Detect which cell encompasses the target text, then output its [x, y] center coordinate. 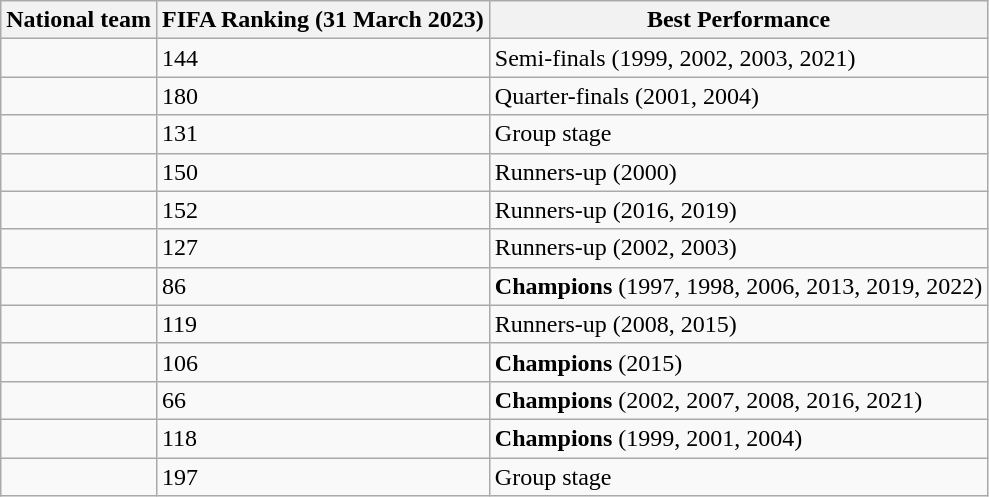
106 [322, 362]
Runners-up (2002, 2003) [738, 248]
86 [322, 286]
Champions (1999, 2001, 2004) [738, 438]
Runners-up (2000) [738, 172]
180 [322, 96]
National team [79, 20]
FIFA Ranking (31 March 2023) [322, 20]
119 [322, 324]
197 [322, 477]
Best Performance [738, 20]
152 [322, 210]
Runners-up (2016, 2019) [738, 210]
Quarter-finals (2001, 2004) [738, 96]
66 [322, 400]
118 [322, 438]
Champions (2002, 2007, 2008, 2016, 2021) [738, 400]
Champions (2015) [738, 362]
Semi-finals (1999, 2002, 2003, 2021) [738, 58]
Runners-up (2008, 2015) [738, 324]
150 [322, 172]
131 [322, 134]
127 [322, 248]
Champions (1997, 1998, 2006, 2013, 2019, 2022) [738, 286]
144 [322, 58]
